Detect which cell encompasses the target text, then output its (X, Y) center coordinate. 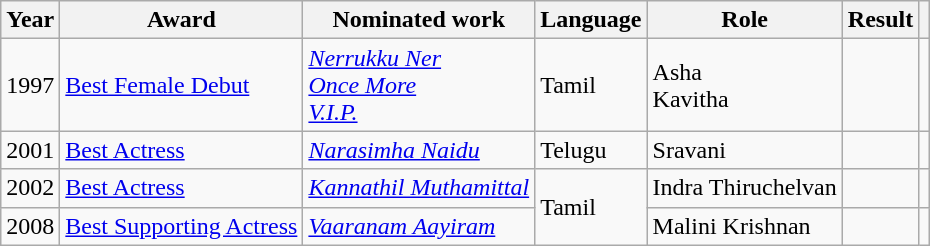
Nominated work (419, 20)
AshaKavitha (744, 85)
1997 (30, 85)
Role (744, 20)
Vaaranam Aayiram (419, 226)
Sravani (744, 150)
Narasimha Naidu (419, 150)
Year (30, 20)
Result (880, 20)
Best Supporting Actress (182, 226)
Nerrukku NerOnce MoreV.I.P. (419, 85)
2002 (30, 188)
Telugu (591, 150)
Language (591, 20)
Indra Thiruchelvan (744, 188)
Malini Krishnan (744, 226)
Best Female Debut (182, 85)
Award (182, 20)
Kannathil Muthamittal (419, 188)
2008 (30, 226)
2001 (30, 150)
